Determine the [X, Y] coordinate at the center of the cell enclosing the given text.  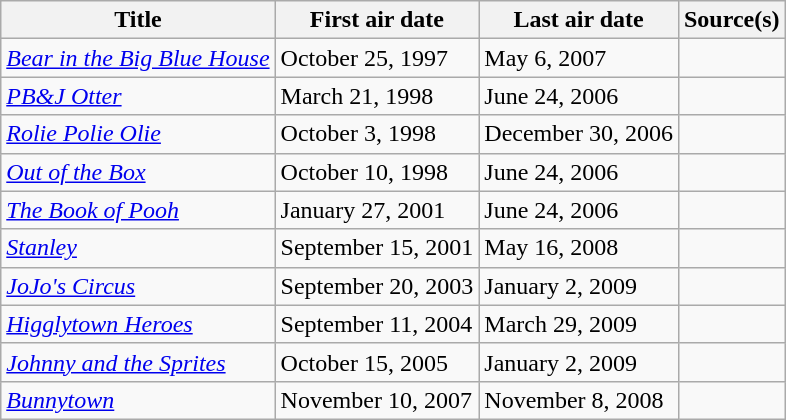
May 6, 2007 [579, 58]
The Book of Pooh [138, 210]
October 3, 1998 [377, 134]
December 30, 2006 [579, 134]
January 27, 2001 [377, 210]
Source(s) [732, 20]
October 10, 1998 [377, 172]
First air date [377, 20]
September 15, 2001 [377, 248]
September 20, 2003 [377, 286]
May 16, 2008 [579, 248]
October 15, 2005 [377, 362]
Rolie Polie Olie [138, 134]
November 10, 2007 [377, 400]
PB&J Otter [138, 96]
Higglytown Heroes [138, 324]
JoJo's Circus [138, 286]
Title [138, 20]
Bear in the Big Blue House [138, 58]
March 29, 2009 [579, 324]
Last air date [579, 20]
October 25, 1997 [377, 58]
March 21, 1998 [377, 96]
Stanley [138, 248]
November 8, 2008 [579, 400]
Bunnytown [138, 400]
September 11, 2004 [377, 324]
Out of the Box [138, 172]
Johnny and the Sprites [138, 362]
